Extract the (X, Y) coordinate from the center of the cell holding the provided text.  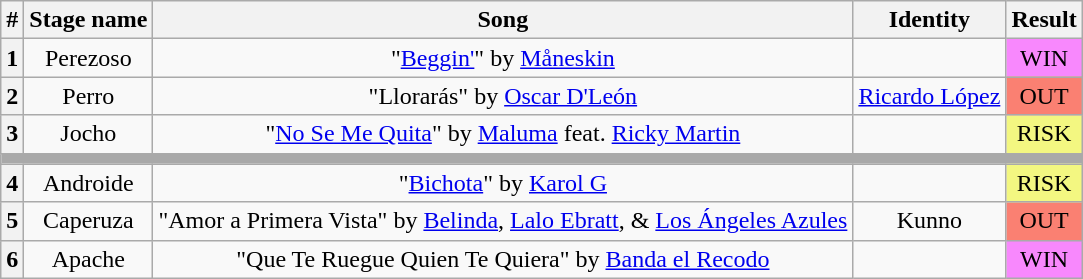
# (12, 20)
Result (1044, 20)
6 (12, 259)
Jocho (88, 134)
"Beggin'" by Måneskin (503, 58)
Apache (88, 259)
"Amor a Primera Vista" by Belinda, Lalo Ebratt, & Los Ángeles Azules (503, 221)
Song (503, 20)
1 (12, 58)
4 (12, 183)
Perro (88, 96)
"Llorarás" by Oscar D'León (503, 96)
3 (12, 134)
Kunno (930, 221)
2 (12, 96)
"Que Te Ruegue Quien Te Quiera" by Banda el Recodo (503, 259)
"No Se Me Quita" by Maluma feat. Ricky Martin (503, 134)
Perezoso (88, 58)
Caperuza (88, 221)
Ricardo López (930, 96)
Stage name (88, 20)
5 (12, 221)
"Bichota" by Karol G (503, 183)
Androide (88, 183)
Identity (930, 20)
